Search for the cell housing the specified text and yield its (x, y) center coordinate. 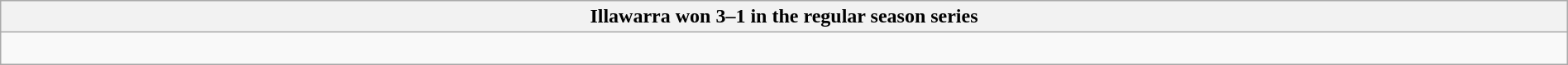
Illawarra won 3–1 in the regular season series (784, 17)
